Determine the (x, y) coordinate at the center of the cell enclosing the given text.  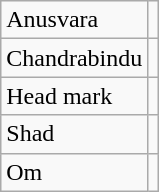
Chandrabindu (74, 58)
Shad (74, 134)
Om (74, 172)
Head mark (74, 96)
Anusvara (74, 20)
